Detect which cell encompasses the target text, then output its [x, y] center coordinate. 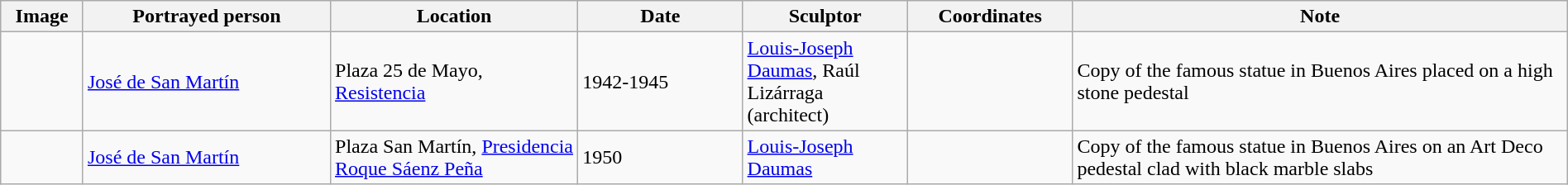
Location [455, 17]
Image [42, 17]
Plaza 25 de Mayo, Resistencia [455, 81]
1942-1945 [660, 81]
Louis-Joseph Daumas, Raúl Lizárraga (architect) [825, 81]
Date [660, 17]
Copy of the famous statue in Buenos Aires placed on a high stone pedestal [1320, 81]
Plaza San Martín, Presidencia Roque Sáenz Peña [455, 157]
Coordinates [989, 17]
Copy of the famous statue in Buenos Aires on an Art Deco pedestal clad with black marble slabs [1320, 157]
Sculptor [825, 17]
1950 [660, 157]
Louis-Joseph Daumas [825, 157]
Note [1320, 17]
Portrayed person [207, 17]
